Identify which cell holds the provided text, then report its (X, Y) central coordinate. 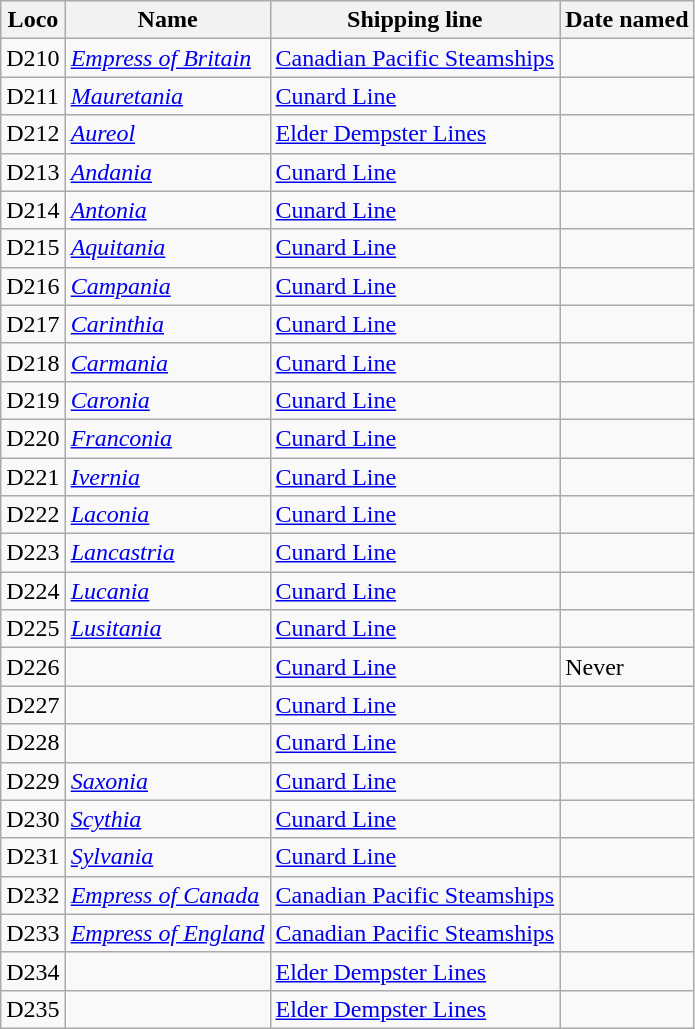
D225 (33, 629)
Antonia (168, 210)
Scythia (168, 819)
D217 (33, 324)
D221 (33, 477)
Shipping line (415, 20)
Empress of England (168, 933)
D222 (33, 515)
D219 (33, 400)
D214 (33, 210)
D211 (33, 96)
Mauretania (168, 96)
D218 (33, 362)
D223 (33, 553)
Lancastria (168, 553)
D233 (33, 933)
D228 (33, 743)
D229 (33, 781)
D227 (33, 705)
Sylvania (168, 857)
D235 (33, 1009)
D216 (33, 286)
D230 (33, 819)
D212 (33, 134)
Carmania (168, 362)
Caronia (168, 400)
Name (168, 20)
Aquitania (168, 248)
Lucania (168, 591)
Franconia (168, 438)
D226 (33, 667)
D220 (33, 438)
Carinthia (168, 324)
D234 (33, 971)
Campania (168, 286)
Empress of Canada (168, 895)
D224 (33, 591)
Loco (33, 20)
D232 (33, 895)
D210 (33, 58)
Date named (627, 20)
Andania (168, 172)
D215 (33, 248)
Empress of Britain (168, 58)
Ivernia (168, 477)
Laconia (168, 515)
Aureol (168, 134)
D231 (33, 857)
Lusitania (168, 629)
D213 (33, 172)
Never (627, 667)
Saxonia (168, 781)
